Detect which cell encompasses the target text, then output its (x, y) center coordinate. 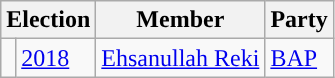
2018 (56, 58)
BAP (299, 58)
Member (180, 20)
Ehsanullah Reki (180, 58)
Party (299, 20)
Election (48, 20)
